Search for the cell housing the specified text and yield its (x, y) center coordinate. 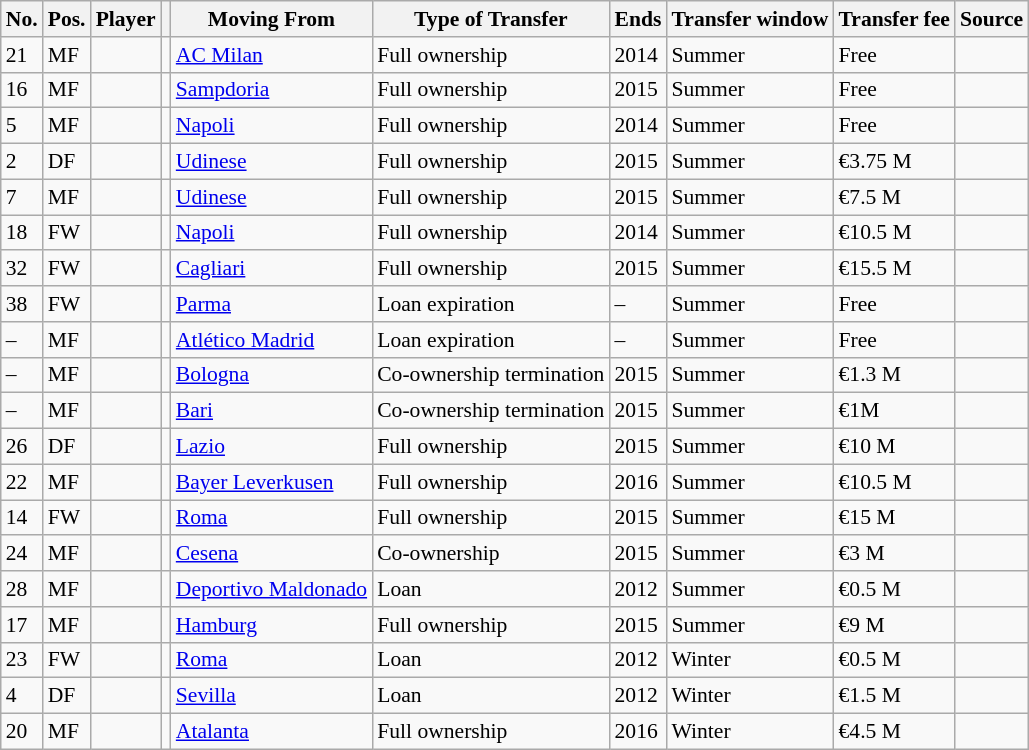
€3 M (894, 554)
€1.5 M (894, 696)
2 (22, 162)
€1M (894, 411)
28 (22, 589)
Bari (272, 411)
5 (22, 126)
Hamburg (272, 625)
Type of Transfer (490, 19)
Cesena (272, 554)
Ends (638, 19)
Transfer fee (894, 19)
20 (22, 732)
Atlético Madrid (272, 340)
Sampdoria (272, 90)
Atalanta (272, 732)
€15 M (894, 518)
24 (22, 554)
€1.3 M (894, 375)
€4.5 M (894, 732)
Co-ownership (490, 554)
26 (22, 447)
€15.5 M (894, 269)
14 (22, 518)
Player (126, 19)
Sevilla (272, 696)
18 (22, 233)
21 (22, 55)
Lazio (272, 447)
38 (22, 304)
22 (22, 482)
Transfer window (750, 19)
€9 M (894, 625)
Bayer Leverkusen (272, 482)
Deportivo Maldonado (272, 589)
€10 M (894, 447)
Moving From (272, 19)
No. (22, 19)
Pos. (67, 19)
Source (992, 19)
Cagliari (272, 269)
32 (22, 269)
23 (22, 660)
7 (22, 197)
4 (22, 696)
Parma (272, 304)
€3.75 M (894, 162)
16 (22, 90)
Bologna (272, 375)
17 (22, 625)
€7.5 M (894, 197)
AC Milan (272, 55)
